Provide the (X, Y) coordinate of the cell's center where the given text is located.  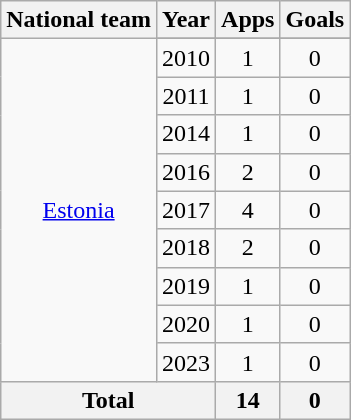
2016 (186, 172)
Goals (315, 20)
Total (108, 400)
2014 (186, 134)
Year (186, 20)
Estonia (79, 210)
2019 (186, 286)
2011 (186, 96)
14 (248, 400)
2018 (186, 248)
2020 (186, 324)
4 (248, 210)
2023 (186, 362)
Apps (248, 20)
2010 (186, 58)
2017 (186, 210)
National team (79, 20)
